Provide the [x, y] coordinate of the cell's center where the given text is located.  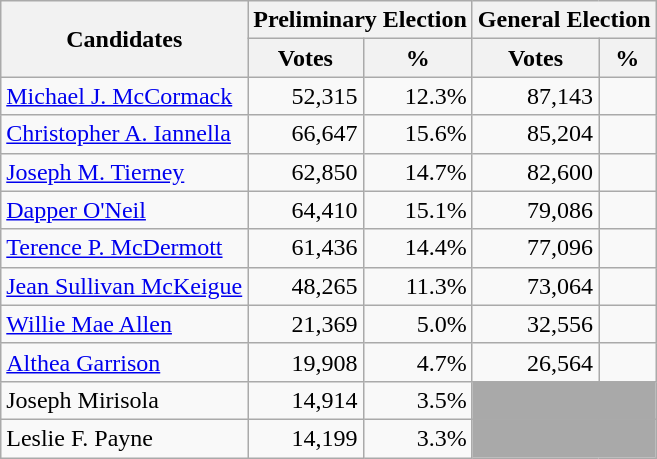
32,556 [535, 324]
48,265 [306, 286]
Candidates [124, 39]
52,315 [306, 96]
14.7% [418, 172]
14,914 [306, 400]
19,908 [306, 362]
64,410 [306, 210]
Leslie F. Payne [124, 438]
Terence P. McDermott [124, 248]
5.0% [418, 324]
4.7% [418, 362]
Joseph M. Tierney [124, 172]
12.3% [418, 96]
85,204 [535, 134]
61,436 [306, 248]
Christopher A. Iannella [124, 134]
66,647 [306, 134]
3.3% [418, 438]
77,096 [535, 248]
15.6% [418, 134]
26,564 [535, 362]
15.1% [418, 210]
Willie Mae Allen [124, 324]
11.3% [418, 286]
79,086 [535, 210]
Jean Sullivan McKeigue [124, 286]
62,850 [306, 172]
Preliminary Election [360, 20]
General Election [564, 20]
14,199 [306, 438]
Michael J. McCormack [124, 96]
Joseph Mirisola [124, 400]
21,369 [306, 324]
73,064 [535, 286]
14.4% [418, 248]
82,600 [535, 172]
3.5% [418, 400]
87,143 [535, 96]
Dapper O'Neil [124, 210]
Althea Garrison [124, 362]
